Provide the (X, Y) coordinate of the cell's center where the given text is located.  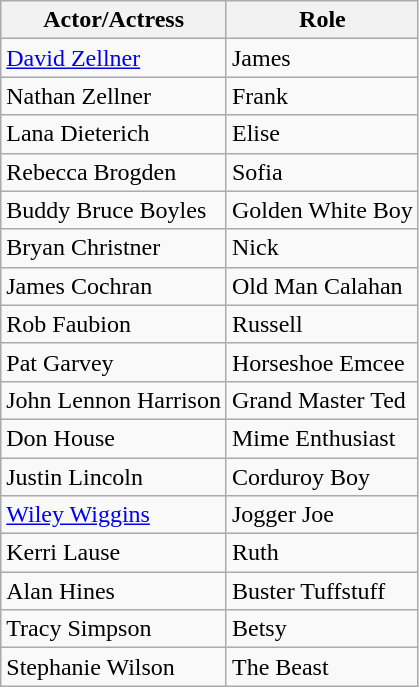
Mime Enthusiast (322, 438)
Buddy Bruce Boyles (114, 210)
Buster Tuffstuff (322, 591)
Ruth (322, 553)
Corduroy Boy (322, 477)
Golden White Boy (322, 210)
Grand Master Ted (322, 400)
Jogger Joe (322, 515)
Nathan Zellner (114, 96)
Role (322, 20)
Actor/Actress (114, 20)
Russell (322, 324)
Old Man Calahan (322, 286)
Rebecca Brogden (114, 172)
Justin Lincoln (114, 477)
Frank (322, 96)
Don House (114, 438)
Kerri Lause (114, 553)
Wiley Wiggins (114, 515)
Betsy (322, 629)
Horseshoe Emcee (322, 362)
The Beast (322, 667)
Tracy Simpson (114, 629)
Nick (322, 248)
Stephanie Wilson (114, 667)
Lana Dieterich (114, 134)
Elise (322, 134)
Bryan Christner (114, 248)
John Lennon Harrison (114, 400)
Rob Faubion (114, 324)
Alan Hines (114, 591)
James Cochran (114, 286)
David Zellner (114, 58)
Pat Garvey (114, 362)
James (322, 58)
Sofia (322, 172)
